For the text-containing cell, return its midpoint in (x, y) coordinate format. 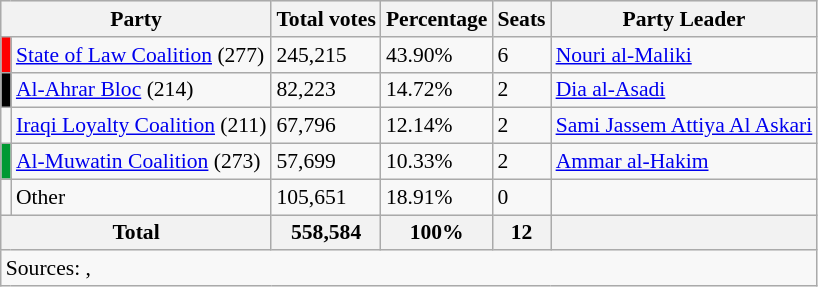
43.90% (437, 55)
Other (142, 197)
Party (136, 19)
0 (521, 197)
57,699 (326, 162)
12.14% (437, 126)
6 (521, 55)
Total votes (326, 19)
Sami Jassem Attiya Al Askari (684, 126)
Al-Ahrar Bloc (214) (142, 90)
105,651 (326, 197)
12 (521, 233)
Ammar al-Hakim (684, 162)
82,223 (326, 90)
18.91% (437, 197)
State of Law Coalition (277) (142, 55)
Percentage (437, 19)
Party Leader (684, 19)
Nouri al-Maliki (684, 55)
Total (136, 233)
Iraqi Loyalty Coalition (211) (142, 126)
Seats (521, 19)
Dia al-Asadi (684, 90)
245,215 (326, 55)
100% (437, 233)
14.72% (437, 90)
67,796 (326, 126)
10.33% (437, 162)
Sources: , (410, 269)
558,584 (326, 233)
Al-Muwatin Coalition (273) (142, 162)
